Pinpoint the cell where the given text exists, returning its (x, y) midpoint coordinate. 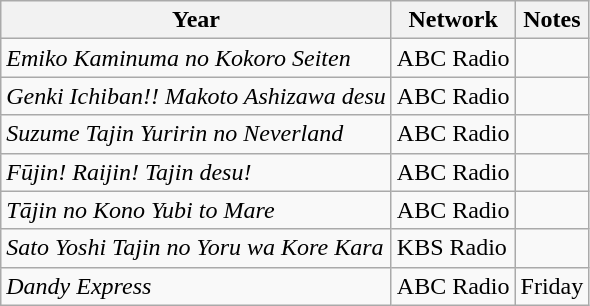
Emiko Kaminuma no Kokoro Seiten (196, 58)
Friday (552, 286)
Notes (552, 20)
KBS Radio (453, 248)
Sato Yoshi Tajin no Yoru wa Kore Kara (196, 248)
Dandy Express (196, 286)
Network (453, 20)
Suzume Tajin Yuririn no Neverland (196, 134)
Fūjin! Raijin! Tajin desu! (196, 172)
Tājin no Kono Yubi to Mare (196, 210)
Year (196, 20)
Genki Ichiban!! Makoto Ashizawa desu (196, 96)
